For the text-containing cell, return its midpoint in (X, Y) coordinate format. 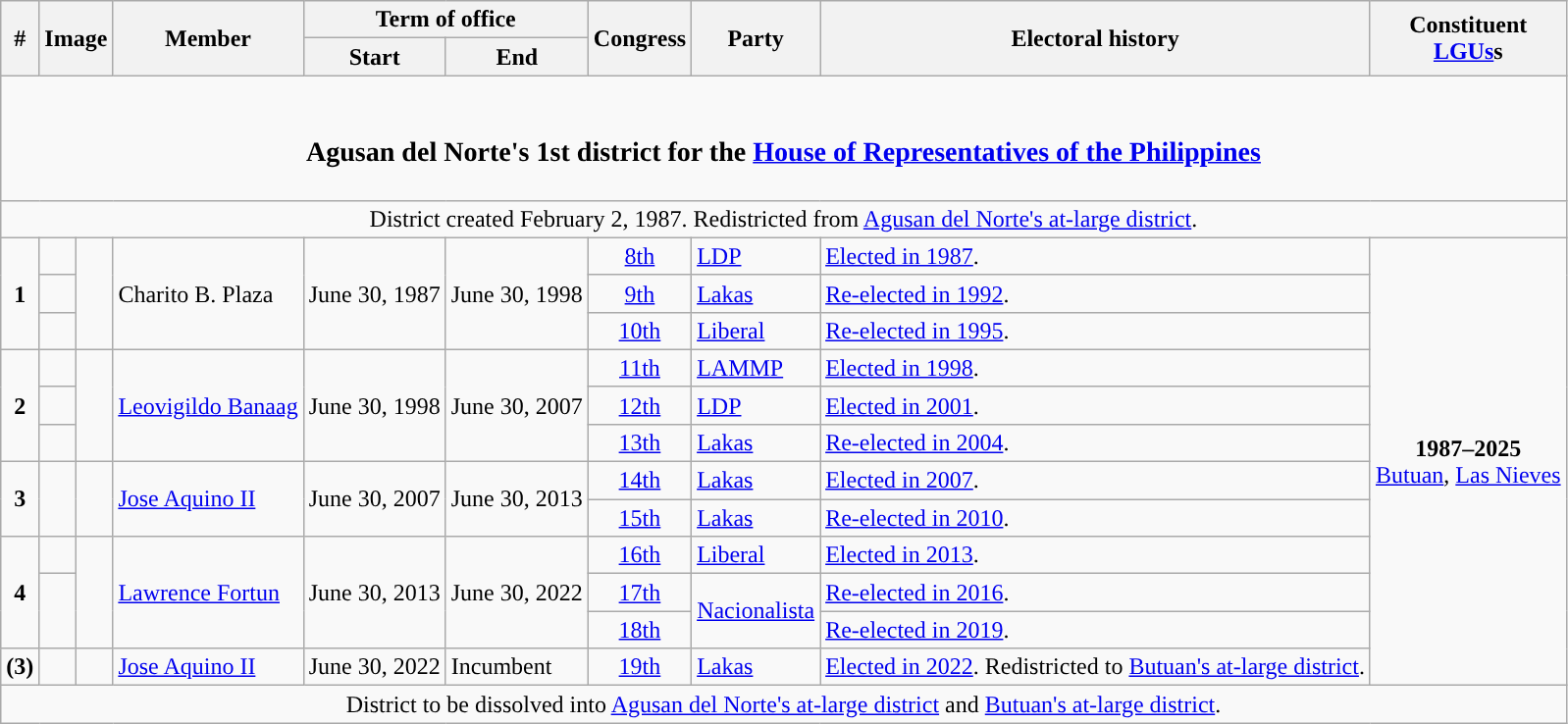
(3) (20, 667)
Start (375, 57)
Member (208, 38)
16th (640, 555)
Elected in 2022. Redistricted to Butuan's at-large district. (1095, 667)
8th (640, 256)
Congress (640, 38)
Re-elected in 2004. (1095, 442)
Re-elected in 2019. (1095, 630)
Elected in 1998. (1095, 368)
Agusan del Norte's 1st district for the House of Representatives of the Philippines (783, 137)
Incumbent (516, 667)
15th (640, 518)
19th (640, 667)
14th (640, 481)
LAMMP (756, 368)
17th (640, 593)
Term of office (445, 20)
1 (20, 293)
Elected in 2013. (1095, 555)
18th (640, 630)
# (20, 38)
June 30, 1987 (375, 293)
2 (20, 405)
District to be dissolved into Agusan del Norte's at-large district and Butuan's at-large district. (783, 704)
13th (640, 442)
10th (640, 331)
Lawrence Fortun (208, 593)
4 (20, 593)
3 (20, 499)
Nacionalista (756, 611)
Elected in 2007. (1095, 481)
9th (640, 293)
Re-elected in 1992. (1095, 293)
End (516, 57)
Image (77, 38)
Re-elected in 1995. (1095, 331)
Re-elected in 2016. (1095, 593)
1987–2025Butuan, Las Nieves (1468, 461)
Leovigildo Banaag (208, 405)
11th (640, 368)
12th (640, 405)
Re-elected in 2010. (1095, 518)
Elected in 2001. (1095, 405)
Party (756, 38)
Charito B. Plaza (208, 293)
Electoral history (1095, 38)
District created February 2, 1987. Redistricted from Agusan del Norte's at-large district. (783, 219)
ConstituentLGUss (1468, 38)
Elected in 1987. (1095, 256)
